Determine the (x, y) coordinate at the center of the cell enclosing the given text.  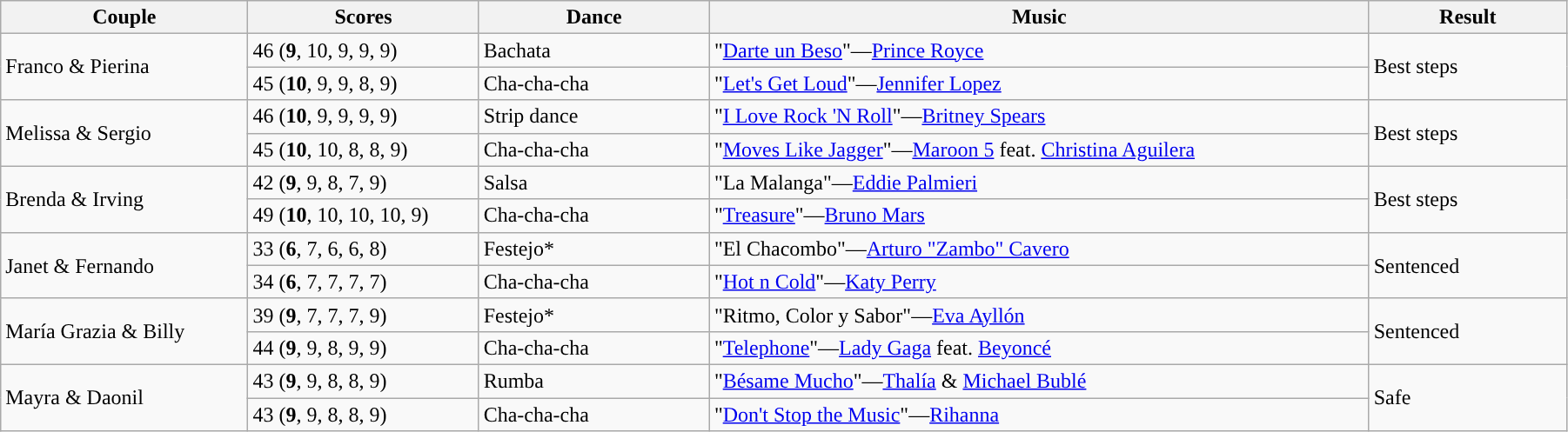
"Moves Like Jagger"—Maroon 5 feat. Christina Aguilera (1039, 150)
Music (1039, 17)
45 (10, 10, 8, 8, 9) (364, 150)
"El Chacombo"—Arturo "Zambo" Cavero (1039, 249)
Janet & Fernando (124, 265)
Couple (124, 17)
Bachata (593, 50)
Safe (1467, 397)
Dance (593, 17)
"Bésame Mucho"—Thalía & Michael Bublé (1039, 381)
Result (1467, 17)
Strip dance (593, 116)
44 (9, 9, 8, 9, 9) (364, 348)
"Telephone"—Lady Gaga feat. Beyoncé (1039, 348)
Scores (364, 17)
45 (10, 9, 9, 8, 9) (364, 83)
46 (9, 10, 9, 9, 9) (364, 50)
Mayra & Daonil (124, 397)
María Grazia & Billy (124, 331)
"Ritmo, Color y Sabor"—Eva Ayllón (1039, 315)
"Hot n Cold"—Katy Perry (1039, 282)
46 (10, 9, 9, 9, 9) (364, 116)
42 (9, 9, 8, 7, 9) (364, 183)
"Let's Get Loud"—Jennifer Lopez (1039, 83)
"Don't Stop the Music"—Rihanna (1039, 415)
33 (6, 7, 6, 6, 8) (364, 249)
39 (9, 7, 7, 7, 9) (364, 315)
"Darte un Beso"—Prince Royce (1039, 50)
Melissa & Sergio (124, 133)
"I Love Rock 'N Roll"—Britney Spears (1039, 116)
34 (6, 7, 7, 7, 7) (364, 282)
"La Malanga"—Eddie Palmieri (1039, 183)
Salsa (593, 183)
"Treasure"—Bruno Mars (1039, 216)
49 (10, 10, 10, 10, 9) (364, 216)
Brenda & Irving (124, 199)
Rumba (593, 381)
Franco & Pierina (124, 67)
